Locate the cell with the specified text and output its (X, Y) center coordinate. 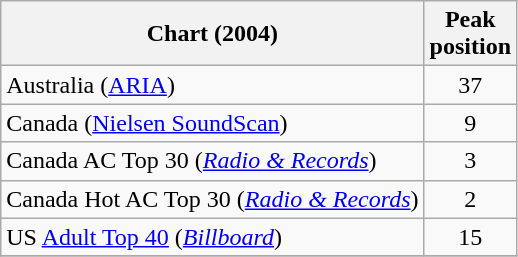
Canada (Nielsen SoundScan) (212, 123)
9 (470, 123)
US Adult Top 40 (Billboard) (212, 237)
Australia (ARIA) (212, 85)
Canada AC Top 30 (Radio & Records) (212, 161)
Canada Hot AC Top 30 (Radio & Records) (212, 199)
2 (470, 199)
Chart (2004) (212, 34)
3 (470, 161)
37 (470, 85)
15 (470, 237)
Peakposition (470, 34)
